Detect which cell encompasses the target text, then output its (x, y) center coordinate. 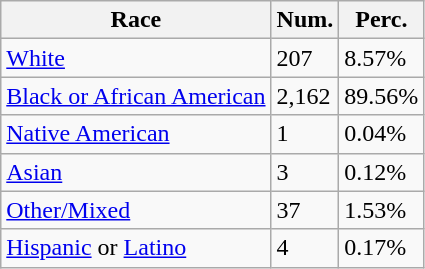
0.12% (382, 172)
4 (305, 248)
Race (136, 20)
3 (305, 172)
1.53% (382, 210)
1 (305, 134)
0.04% (382, 134)
89.56% (382, 96)
37 (305, 210)
Hispanic or Latino (136, 248)
8.57% (382, 58)
Num. (305, 20)
Black or African American (136, 96)
2,162 (305, 96)
Other/Mixed (136, 210)
Native American (136, 134)
Perc. (382, 20)
Asian (136, 172)
207 (305, 58)
0.17% (382, 248)
White (136, 58)
